Output the [x, y] coordinate of the center of the cell containing the given text.  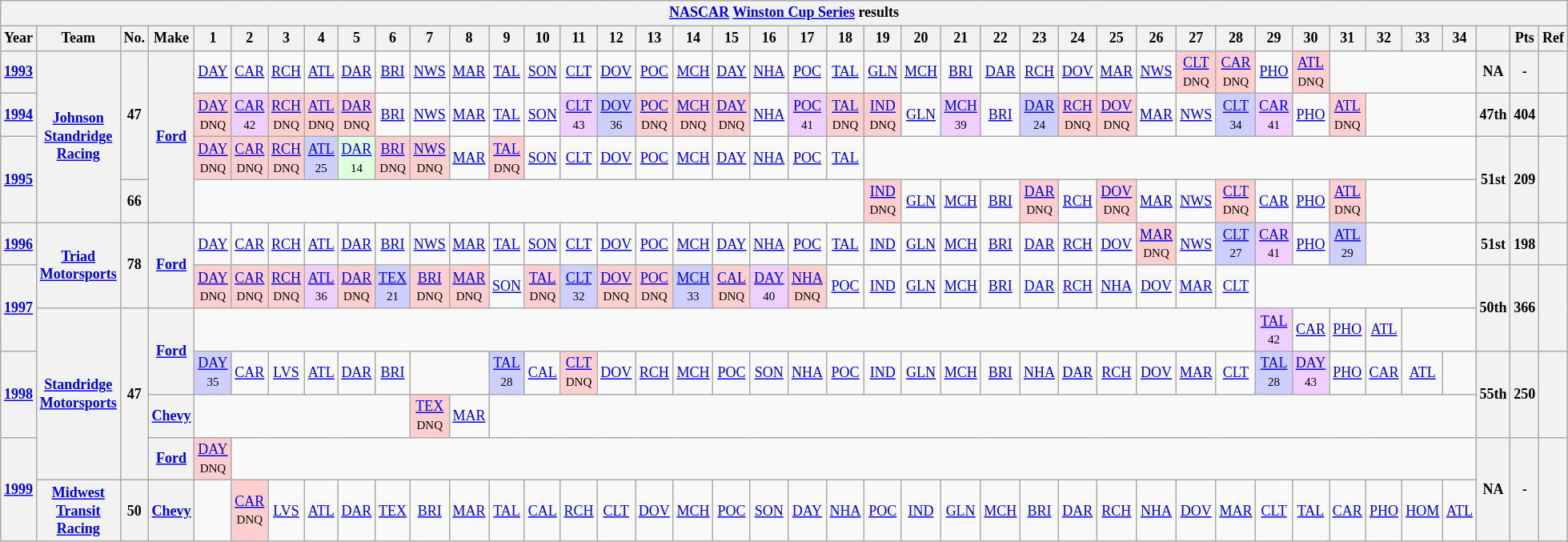
CAR42 [250, 115]
Pts [1525, 38]
DAY40 [769, 287]
TEXDNQ [429, 416]
404 [1525, 115]
3 [287, 38]
NHADNQ [808, 287]
7 [429, 38]
11 [579, 38]
29 [1274, 38]
17 [808, 38]
26 [1157, 38]
1 [213, 38]
1999 [19, 489]
1998 [19, 394]
23 [1040, 38]
TEX [393, 511]
HOM [1423, 511]
TAL42 [1274, 330]
50th [1494, 307]
30 [1310, 38]
MCH33 [693, 287]
Team [78, 38]
66 [134, 201]
250 [1525, 394]
78 [134, 266]
20 [921, 38]
15 [732, 38]
2 [250, 38]
9 [507, 38]
22 [1001, 38]
50 [134, 511]
MCHDNQ [693, 115]
MCH39 [960, 115]
NWSDNQ [429, 158]
198 [1525, 244]
DAY35 [213, 373]
Midwest Transit Racing [78, 511]
14 [693, 38]
DAY43 [1310, 373]
25 [1117, 38]
27 [1196, 38]
DAR24 [1040, 115]
18 [845, 38]
TEX21 [393, 287]
DAR14 [357, 158]
28 [1236, 38]
CLT43 [579, 115]
34 [1460, 38]
32 [1384, 38]
6 [393, 38]
CLT27 [1236, 244]
Year [19, 38]
4 [321, 38]
1994 [19, 115]
21 [960, 38]
5 [357, 38]
16 [769, 38]
ATL36 [321, 287]
Standridge Motorsports [78, 394]
Make [171, 38]
1993 [19, 72]
366 [1525, 307]
POC41 [808, 115]
DOV36 [616, 115]
8 [469, 38]
24 [1077, 38]
13 [655, 38]
47th [1494, 115]
CLT34 [1236, 115]
1995 [19, 179]
ATL25 [321, 158]
Ref [1554, 38]
1996 [19, 244]
10 [543, 38]
31 [1347, 38]
Johnson Standridge Racing [78, 136]
ATL29 [1347, 244]
CLT32 [579, 287]
1997 [19, 307]
CALDNQ [732, 287]
19 [883, 38]
12 [616, 38]
No. [134, 38]
209 [1525, 179]
33 [1423, 38]
NASCAR Winston Cup Series results [784, 13]
Triad Motorsports [78, 266]
55th [1494, 394]
